Provide the (x, y) coordinate of the cell's center where the given text is located.  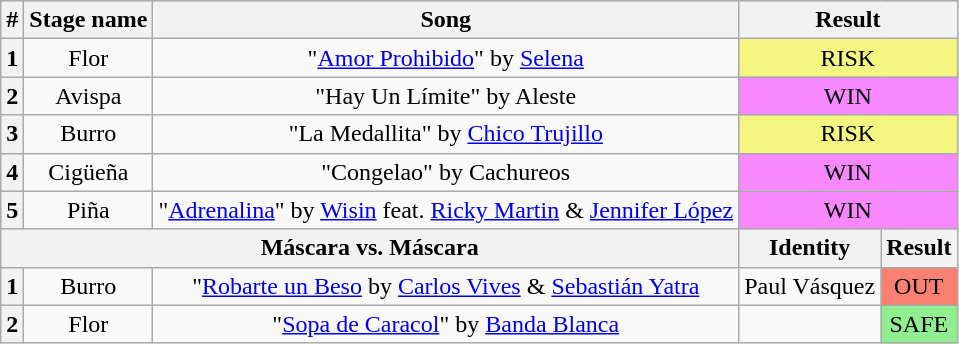
5 (12, 210)
"Robarte un Beso by Carlos Vives & Sebastián Yatra (446, 286)
SAFE (919, 324)
3 (12, 134)
"La Medallita" by Chico Trujillo (446, 134)
Máscara vs. Máscara (370, 248)
Piña (88, 210)
"Sopa de Caracol" by Banda Blanca (446, 324)
Avispa (88, 96)
Stage name (88, 20)
"Hay Un Límite" by Aleste (446, 96)
"Adrenalina" by Wisin feat. Ricky Martin & Jennifer López (446, 210)
Identity (810, 248)
Paul Vásquez (810, 286)
OUT (919, 286)
"Amor Prohibido" by Selena (446, 58)
Cigüeña (88, 172)
4 (12, 172)
# (12, 20)
"Congelao" by Cachureos (446, 172)
Song (446, 20)
